Detect which cell encompasses the target text, then output its (X, Y) center coordinate. 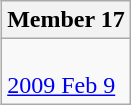
Member 17 (66, 20)
2009 Feb 9 (66, 72)
